Identify which cell holds the provided text, then report its [X, Y] central coordinate. 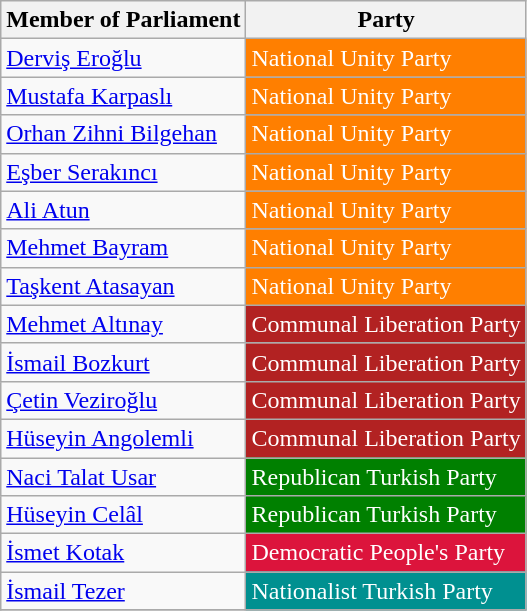
Taşkent Atasayan [124, 286]
Naci Talat Usar [124, 477]
Member of Parliament [124, 20]
İsmail Tezer [124, 591]
İsmail Bozkurt [124, 362]
Hüseyin Celâl [124, 515]
Democratic People's Party [386, 553]
Mehmet Altınay [124, 324]
Orhan Zihni Bilgehan [124, 134]
Ali Atun [124, 210]
Mehmet Bayram [124, 248]
Mustafa Karpaslı [124, 96]
Eşber Serakıncı [124, 172]
Hüseyin Angolemli [124, 438]
Derviş Eroğlu [124, 58]
İsmet Kotak [124, 553]
Nationalist Turkish Party [386, 591]
Party [386, 20]
Çetin Veziroğlu [124, 400]
